Pinpoint the cell where the given text exists, returning its (x, y) midpoint coordinate. 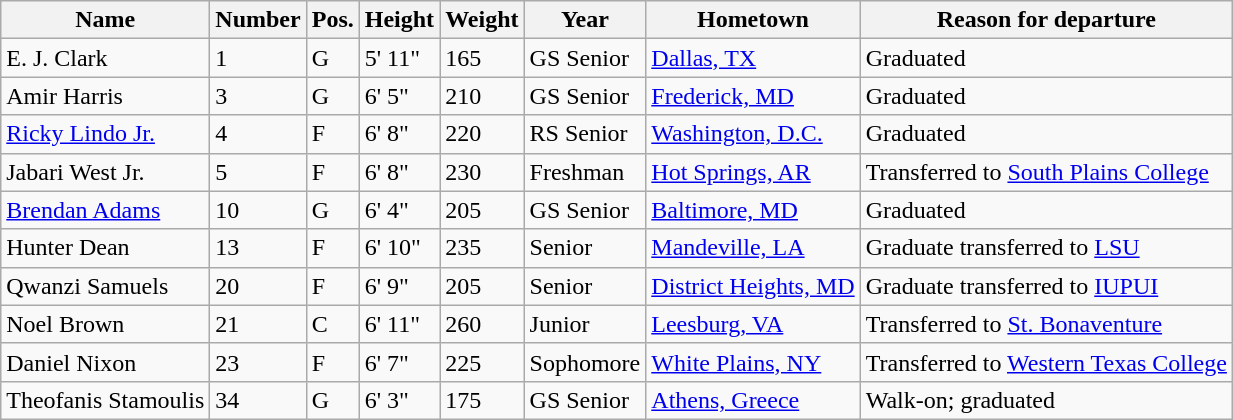
Name (106, 20)
Height (399, 20)
23 (258, 362)
34 (258, 400)
RS Senior (585, 134)
Daniel Nixon (106, 362)
Year (585, 20)
Weight (482, 20)
Theofanis Stamoulis (106, 400)
Mandeville, LA (753, 248)
175 (482, 400)
6' 10" (399, 248)
6' 4" (399, 210)
10 (258, 210)
Sophomore (585, 362)
230 (482, 172)
235 (482, 248)
Hometown (753, 20)
21 (258, 324)
District Heights, MD (753, 286)
Hunter Dean (106, 248)
220 (482, 134)
260 (482, 324)
Washington, D.C. (753, 134)
Qwanzi Samuels (106, 286)
C (332, 324)
Amir Harris (106, 96)
Graduate transferred to IUPUI (1046, 286)
20 (258, 286)
White Plains, NY (753, 362)
Pos. (332, 20)
Baltimore, MD (753, 210)
13 (258, 248)
Noel Brown (106, 324)
Jabari West Jr. (106, 172)
5 (258, 172)
6' 9" (399, 286)
Leesburg, VA (753, 324)
Freshman (585, 172)
210 (482, 96)
Number (258, 20)
Transferred to Western Texas College (1046, 362)
E. J. Clark (106, 58)
Hot Springs, AR (753, 172)
Graduate transferred to LSU (1046, 248)
6' 11" (399, 324)
225 (482, 362)
6' 7" (399, 362)
Ricky Lindo Jr. (106, 134)
6' 3" (399, 400)
165 (482, 58)
6' 5" (399, 96)
Athens, Greece (753, 400)
4 (258, 134)
Brendan Adams (106, 210)
5' 11" (399, 58)
Junior (585, 324)
Transferred to St. Bonaventure (1046, 324)
3 (258, 96)
Walk-on; graduated (1046, 400)
Transferred to South Plains College (1046, 172)
Frederick, MD (753, 96)
Reason for departure (1046, 20)
Dallas, TX (753, 58)
1 (258, 58)
